Identify which cell holds the provided text, then report its (x, y) central coordinate. 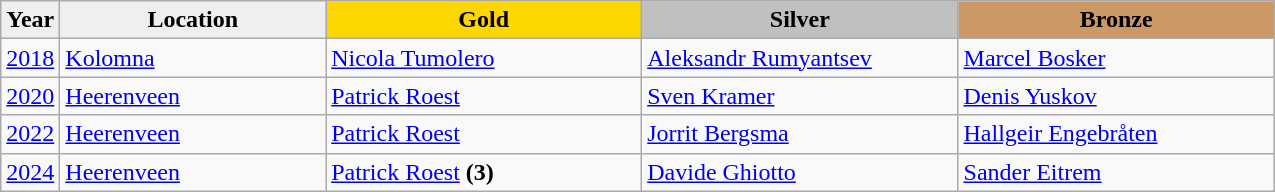
Nicola Tumolero (484, 58)
Aleksandr Rumyantsev (800, 58)
2024 (30, 172)
2022 (30, 134)
Jorrit Bergsma (800, 134)
Patrick Roest (3) (484, 172)
2020 (30, 96)
2018 (30, 58)
Year (30, 20)
Hallgeir Engebråten (1116, 134)
Denis Yuskov (1116, 96)
Sven Kramer (800, 96)
Silver (800, 20)
Bronze (1116, 20)
Sander Eitrem (1116, 172)
Gold (484, 20)
Marcel Bosker (1116, 58)
Kolomna (193, 58)
Location (193, 20)
Davide Ghiotto (800, 172)
